Provide the [x, y] coordinate of the cell's center where the given text is located.  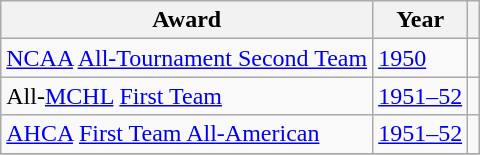
1950 [420, 58]
Year [420, 20]
NCAA All-Tournament Second Team [187, 58]
All-MCHL First Team [187, 96]
Award [187, 20]
AHCA First Team All-American [187, 134]
